Determine the (X, Y) coordinate at the center of the cell enclosing the given text.  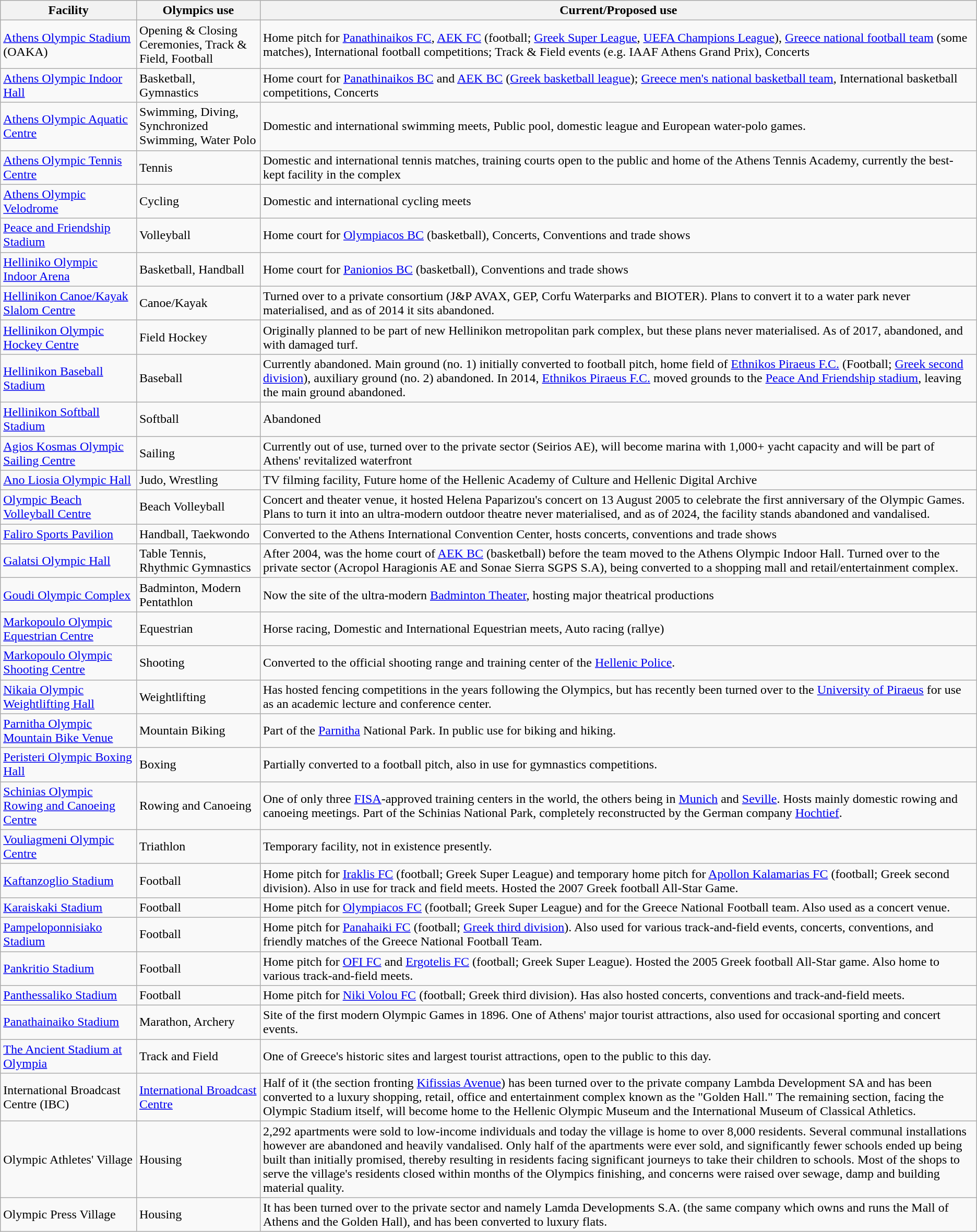
Panthessaliko Stadium (69, 996)
Softball (198, 419)
Hellinikon Olympic Hockey Centre (69, 337)
Vouliagmeni Olympic Centre (69, 847)
Badminton, Modern Pentathlon (198, 595)
Facility (69, 10)
Equestrian (198, 629)
Table Tennis, Rhythmic Gymnastics (198, 561)
Domestic and international cycling meets (618, 202)
Home pitch for Niki Volou FC (football; Greek third division). Has also hosted concerts, conventions and track-and-field meets. (618, 996)
Field Hockey (198, 337)
Temporary facility, not in existence presently. (618, 847)
Home court for Panionios BC (basketball), Conventions and trade shows (618, 269)
Peace and Friendship Stadium (69, 235)
Galatsi Olympic Hall (69, 561)
Cycling (198, 202)
Goudi Olympic Complex (69, 595)
Boxing (198, 764)
Converted to the official shooting range and training center of the Hellenic Police. (618, 663)
Converted to the Athens International Convention Center, hosts concerts, conventions and trade shows (618, 534)
Part of the Parnitha National Park. In public use for biking and hiking. (618, 731)
Hellinikon Baseball Stadium (69, 378)
One of Greece's historic sites and largest tourist attractions, open to the public to this day. (618, 1057)
Hellinikon Canoe/Kayak Slalom Centre (69, 303)
Sailing (198, 453)
Swimming, Diving, Synchronized Swimming, Water Polo (198, 126)
Horse racing, Domestic and International Equestrian meets, Auto racing (rallye) (618, 629)
Home pitch for Olympiacos FC (football; Greek Super League) and for the Greece National Football team. Also used as a concert venue. (618, 907)
Athens Olympic Aquatic Centre (69, 126)
International Broadcast Centre (198, 1097)
Ano Liosia Olympic Hall (69, 480)
Markopoulo Olympic Equestrian Centre (69, 629)
Track and Field (198, 1057)
Judo, Wrestling (198, 480)
Athens Olympic Tennis Centre (69, 167)
Helliniko Olympic Indoor Arena (69, 269)
Markopoulo Olympic Shooting Centre (69, 663)
Volleyball (198, 235)
Weightlifting (198, 696)
Triathlon (198, 847)
Agios Kosmas Olympic Sailing Centre (69, 453)
Hellinikon Softball Stadium (69, 419)
The Ancient Stadium at Olympia (69, 1057)
Olympic Beach Volleyball Centre (69, 507)
Kaftanzoglio Stadium (69, 880)
Basketball, Handball (198, 269)
Marathon, Archery (198, 1022)
Nikaia Olympic Weightlifting Hall (69, 696)
Peristeri Olympic Boxing Hall (69, 764)
Tennis (198, 167)
Site of the first modern Olympic Games in 1896. One of Athens' major tourist attractions, also used for occasional sporting and concert events. (618, 1022)
Pankritio Stadium (69, 968)
Athens Olympic Indoor Hall (69, 86)
Handball, Taekwondo (198, 534)
Baseball (198, 378)
Partially converted to a football pitch, also in use for gymnastics competitions. (618, 764)
Rowing and Canoeing (198, 805)
Now the site of the ultra-modern Badminton Theater, hosting major theatrical productions (618, 595)
Parnitha Olympic Mountain Bike Venue (69, 731)
Faliro Sports Pavilion (69, 534)
Home court for Olympiacos BC (basketball), Concerts, Conventions and trade shows (618, 235)
Schinias Olympic Rowing and Canoeing Centre (69, 805)
Athens Olympic Velodrome (69, 202)
Athens Olympic Stadium (OAKA) (69, 44)
Opening & Closing Ceremonies, Track & Field, Football (198, 44)
Panathainaiko Stadium (69, 1022)
Olympic Athletes' Village (69, 1159)
International Broadcast Centre (IBC) (69, 1097)
Current/Proposed use (618, 10)
Mountain Biking (198, 731)
Canoe/Kayak (198, 303)
Olympics use (198, 10)
Olympic Press Village (69, 1214)
Beach Volleyball (198, 507)
Pampeloponnisiako Stadium (69, 934)
Shooting (198, 663)
TV filming facility, Future home of the Hellenic Academy of Culture and Hellenic Digital Archive (618, 480)
Abandoned (618, 419)
Domestic and international swimming meets, Public pool, domestic league and European water-polo games. (618, 126)
Karaiskaki Stadium (69, 907)
Basketball, Gymnastics (198, 86)
